Return the (x, y) coordinate for the center point of the cell that contains the specified text.  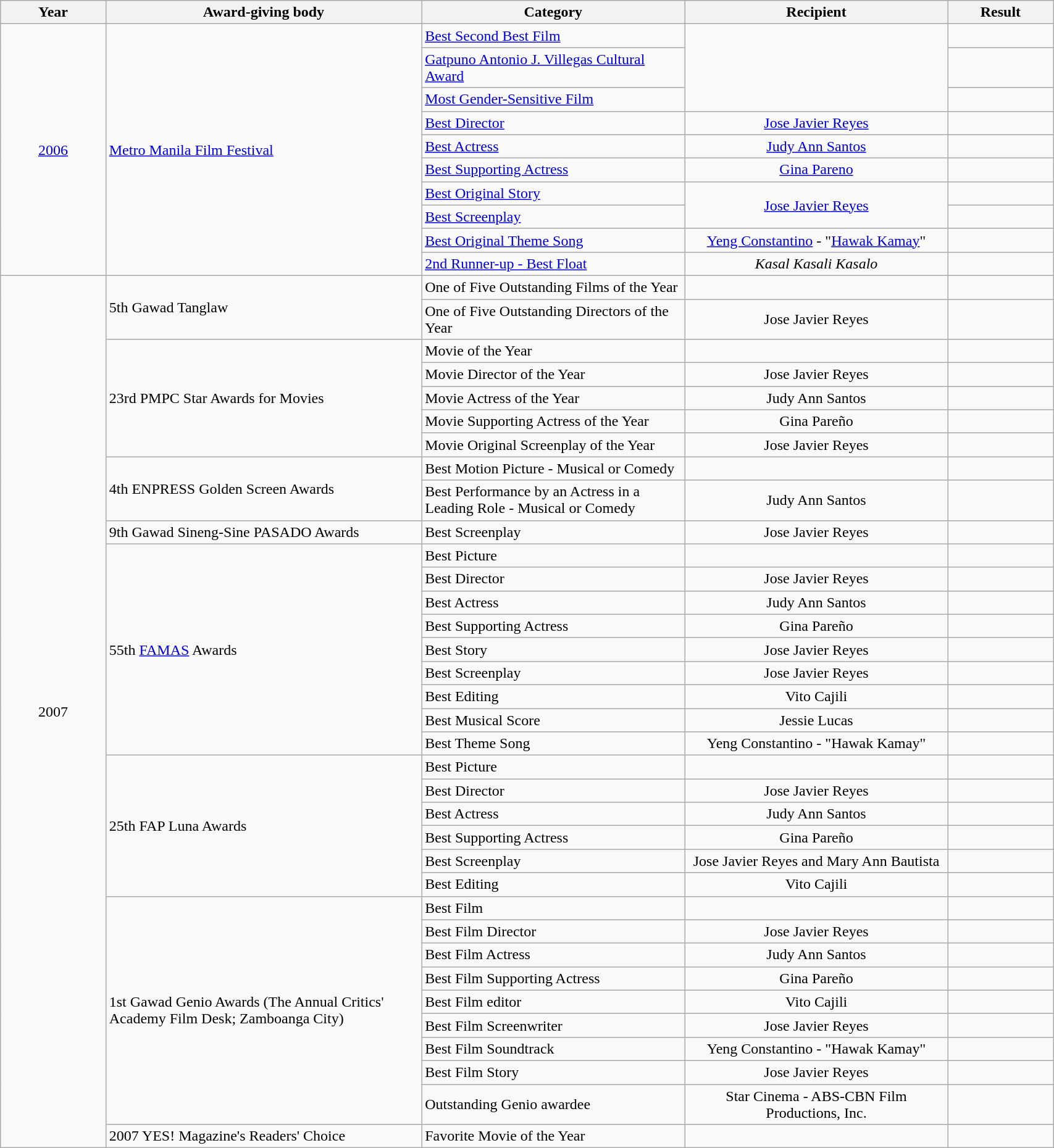
Best Performance by an Actress in a Leading Role - Musical or Comedy (553, 500)
Jose Javier Reyes and Mary Ann Bautista (816, 861)
Best Film Actress (553, 955)
Best Second Best Film (553, 36)
Best Theme Song (553, 744)
Best Film (553, 908)
Metro Manila Film Festival (263, 150)
Movie of the Year (553, 351)
Best Film Story (553, 1072)
Best Musical Score (553, 720)
2006 (53, 150)
Favorite Movie of the Year (553, 1136)
Best Motion Picture - Musical or Comedy (553, 468)
Gina Pareno (816, 170)
Best Original Theme Song (553, 240)
Best Film Soundtrack (553, 1049)
Movie Supporting Actress of the Year (553, 422)
23rd PMPC Star Awards for Movies (263, 398)
Best Film editor (553, 1002)
4th ENPRESS Golden Screen Awards (263, 489)
Award-giving body (263, 12)
One of Five Outstanding Films of the Year (553, 287)
55th FAMAS Awards (263, 649)
Year (53, 12)
Gatpuno Antonio J. Villegas Cultural Award (553, 68)
Best Story (553, 649)
Category (553, 12)
Best Film Director (553, 931)
9th Gawad Sineng-Sine PASADO Awards (263, 532)
Best Original Story (553, 193)
25th FAP Luna Awards (263, 826)
Recipient (816, 12)
Outstanding Genio awardee (553, 1104)
2007 (53, 711)
1st Gawad Genio Awards (The Annual Critics' Academy Film Desk; Zamboanga City) (263, 1010)
Best Film Supporting Actress (553, 978)
Kasal Kasali Kasalo (816, 264)
Most Gender-Sensitive Film (553, 99)
Movie Original Screenplay of the Year (553, 445)
2007 YES! Magazine's Readers' Choice (263, 1136)
Best Film Screenwriter (553, 1025)
Jessie Lucas (816, 720)
Movie Actress of the Year (553, 398)
2nd Runner-up - Best Float (553, 264)
5th Gawad Tanglaw (263, 307)
Star Cinema - ABS-CBN Film Productions, Inc. (816, 1104)
One of Five Outstanding Directors of the Year (553, 318)
Movie Director of the Year (553, 375)
Result (1000, 12)
